Locate the cell with the specified text and output its (X, Y) center coordinate. 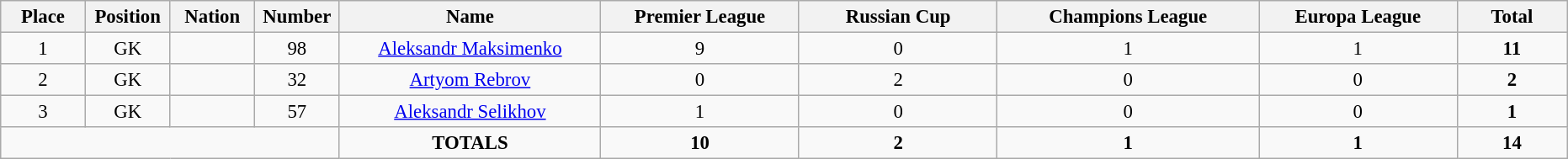
Premier League (700, 17)
Russian Cup (898, 17)
11 (1512, 49)
Aleksandr Maksimenko (470, 49)
Name (470, 17)
9 (700, 49)
Number (298, 17)
TOTALS (470, 143)
10 (700, 143)
Position (128, 17)
57 (298, 112)
Artyom Rebrov (470, 80)
Nation (212, 17)
Champions League (1128, 17)
Place (44, 17)
Europa League (1358, 17)
Total (1512, 17)
98 (298, 49)
3 (44, 112)
Aleksandr Selikhov (470, 112)
32 (298, 80)
14 (1512, 143)
